Extract the [x, y] coordinate from the center of the cell holding the provided text.  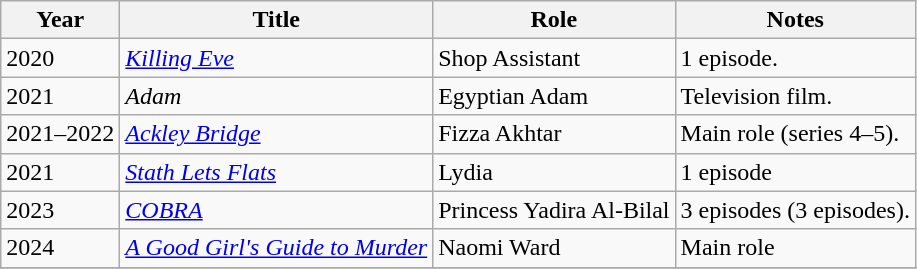
Adam [276, 96]
2020 [60, 58]
Lydia [554, 172]
Stath Lets Flats [276, 172]
Title [276, 20]
2023 [60, 210]
Naomi Ward [554, 248]
Killing Eve [276, 58]
Year [60, 20]
Television film. [795, 96]
Notes [795, 20]
COBRA [276, 210]
Princess Yadira Al-Bilal [554, 210]
Main role (series 4–5). [795, 134]
Egyptian Adam [554, 96]
2024 [60, 248]
Main role [795, 248]
Fizza Akhtar [554, 134]
1 episode [795, 172]
3 episodes (3 episodes). [795, 210]
Shop Assistant [554, 58]
Ackley Bridge [276, 134]
A Good Girl's Guide to Murder [276, 248]
2021–2022 [60, 134]
Role [554, 20]
1 episode. [795, 58]
